Output the (x, y) coordinate of the center of the cell containing the given text.  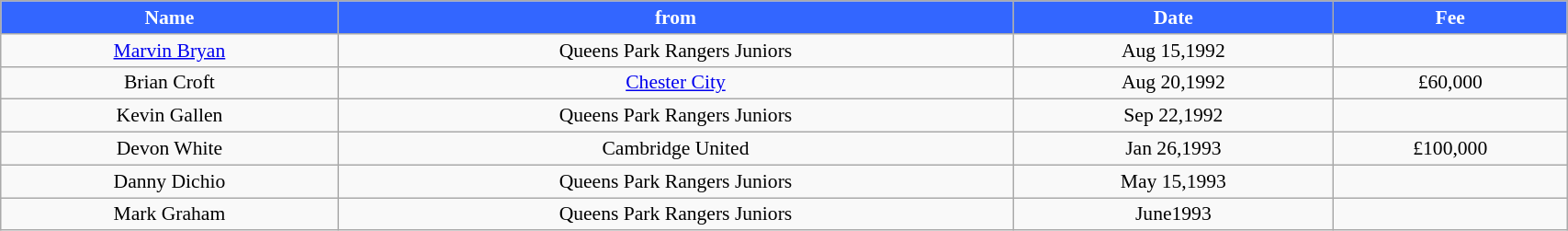
May 15,1993 (1174, 181)
Mark Graham (169, 214)
£60,000 (1450, 83)
Sep 22,1992 (1174, 116)
Date (1174, 17)
£100,000 (1450, 149)
Brian Croft (169, 83)
Fee (1450, 17)
Danny Dichio (169, 181)
from (676, 17)
Kevin Gallen (169, 116)
June1993 (1174, 214)
Marvin Bryan (169, 51)
Aug 20,1992 (1174, 83)
Jan 26,1993 (1174, 149)
Devon White (169, 149)
Name (169, 17)
Aug 15,1992 (1174, 51)
Chester City (676, 83)
Cambridge United (676, 149)
